Capture the cell that displays the provided text and extract its [X, Y] central coordinate. 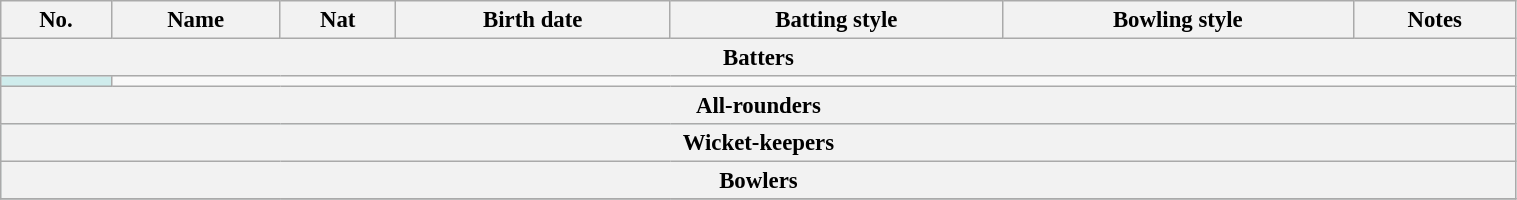
All-rounders [758, 106]
Birth date [532, 20]
Notes [1434, 20]
Batters [758, 58]
Name [196, 20]
Wicket-keepers [758, 143]
No. [56, 20]
Nat [338, 20]
Bowling style [1178, 20]
Bowlers [758, 181]
Batting style [836, 20]
